Provide the [X, Y] coordinate of the cell's center where the given text is located.  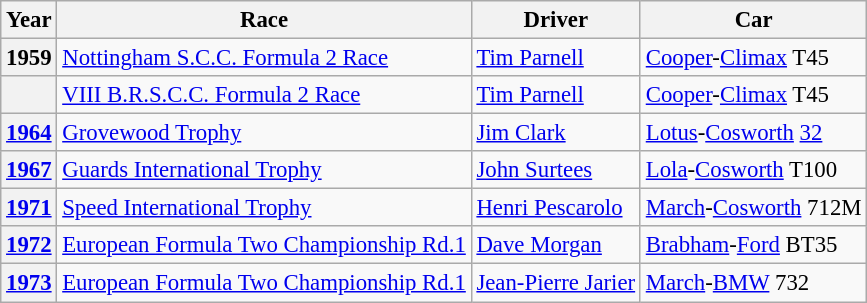
Dave Morgan [556, 245]
Lola-Cosworth T100 [753, 170]
Henri Pescarolo [556, 208]
Guards International Trophy [264, 170]
1964 [29, 133]
Speed International Trophy [264, 208]
VIII B.R.S.C.C. Formula 2 Race [264, 95]
1971 [29, 208]
Year [29, 20]
Jean-Pierre Jarier [556, 283]
March-BMW 732 [753, 283]
1959 [29, 58]
Driver [556, 20]
1967 [29, 170]
Nottingham S.C.C. Formula 2 Race [264, 58]
Jim Clark [556, 133]
Lotus-Cosworth 32 [753, 133]
Car [753, 20]
1973 [29, 283]
Grovewood Trophy [264, 133]
Brabham-Ford BT35 [753, 245]
1972 [29, 245]
March-Cosworth 712M [753, 208]
John Surtees [556, 170]
Race [264, 20]
